Return (x, y) of the center of cell containing provided text 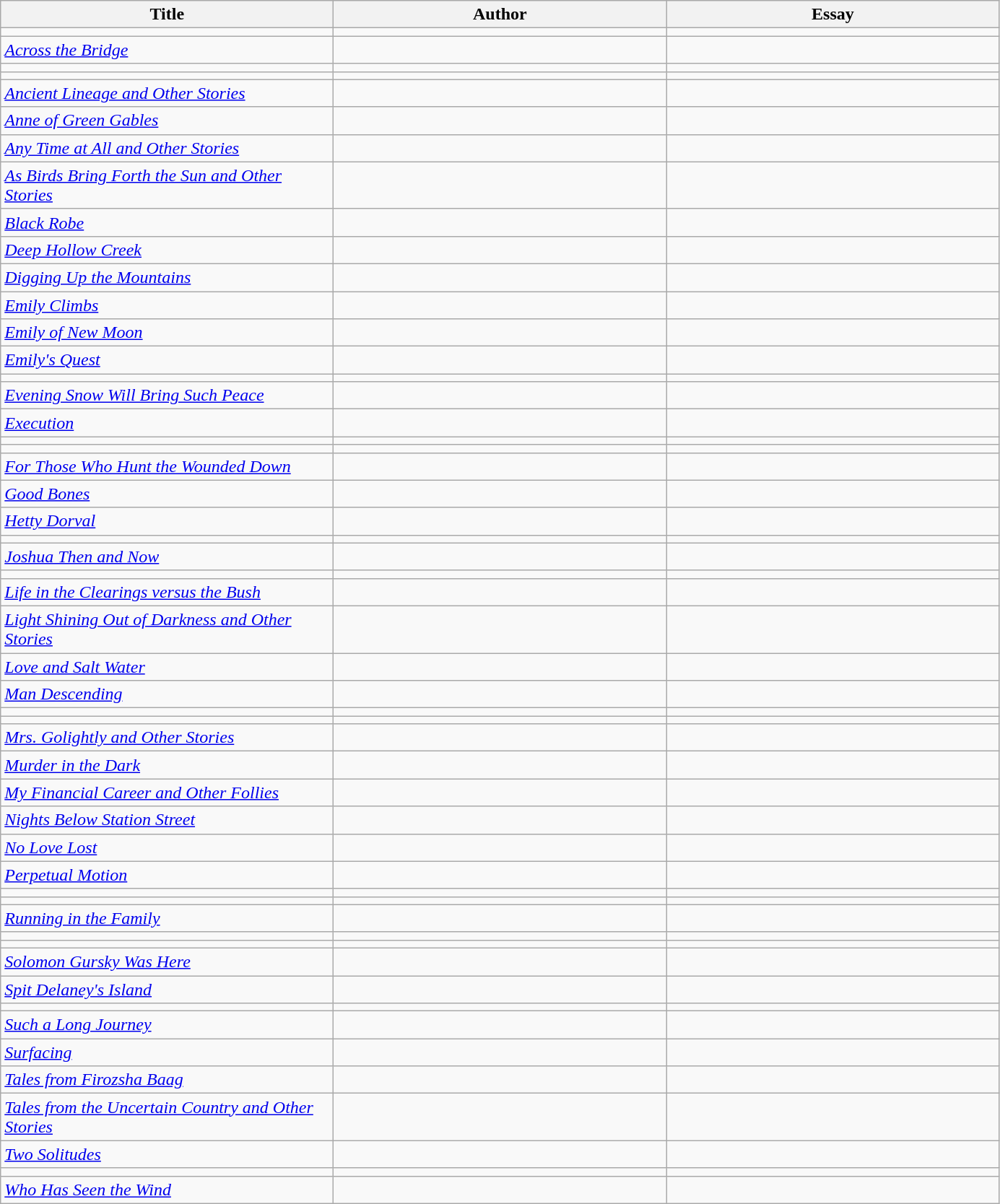
Deep Hollow Creek (168, 250)
Surfacing (168, 1052)
Murder in the Dark (168, 765)
Joshua Then and Now (168, 557)
Any Time at All and Other Stories (168, 148)
Emily of New Moon (168, 333)
Emily Climbs (168, 305)
Good Bones (168, 494)
Love and Salt Water (168, 666)
Across the Bridge (168, 50)
Two Solitudes (168, 1154)
No Love Lost (168, 847)
Hetty Dorval (168, 521)
Spit Delaney's Island (168, 990)
Anne of Green Gables (168, 121)
Man Descending (168, 694)
Execution (168, 423)
Tales from the Uncertain Country and Other Stories (168, 1117)
Evening Snow Will Bring Such Peace (168, 396)
As Birds Bring Forth the Sun and Other Stories (168, 185)
Black Robe (168, 222)
Solomon Gursky Was Here (168, 961)
Essay (833, 14)
Light Shining Out of Darkness and Other Stories (168, 629)
Nights Below Station Street (168, 820)
Title (168, 14)
Mrs. Golightly and Other Stories (168, 738)
For Those Who Hunt the Wounded Down (168, 466)
Such a Long Journey (168, 1025)
Running in the Family (168, 918)
Tales from Firozsha Baag (168, 1080)
Author (500, 14)
Who Has Seen the Wind (168, 1190)
Emily's Quest (168, 360)
My Financial Career and Other Follies (168, 793)
Perpetual Motion (168, 875)
Digging Up the Mountains (168, 277)
Life in the Clearings versus the Bush (168, 592)
Ancient Lineage and Other Stories (168, 93)
